Extract the [x, y] coordinate from the center of the cell holding the provided text.  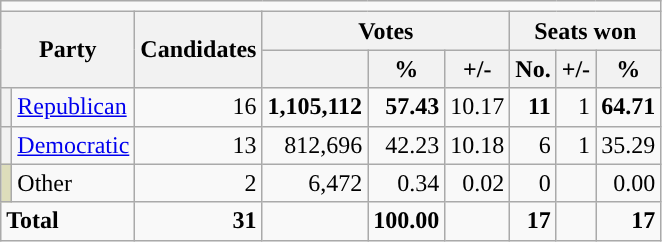
0.34 [406, 183]
10.18 [478, 145]
Other [74, 183]
42.23 [406, 145]
35.29 [628, 145]
Candidates [198, 50]
64.71 [628, 107]
0.02 [478, 183]
6 [533, 145]
Party [68, 50]
10.17 [478, 107]
Total [68, 221]
1,105,112 [315, 107]
16 [198, 107]
Republican [74, 107]
0.00 [628, 183]
2 [198, 183]
Democratic [74, 145]
Seats won [586, 31]
Votes [386, 31]
13 [198, 145]
11 [533, 107]
6,472 [315, 183]
100.00 [406, 221]
No. [533, 69]
57.43 [406, 107]
812,696 [315, 145]
0 [533, 183]
31 [198, 221]
